Return the (X, Y) coordinate for the center point of the cell that contains the specified text.  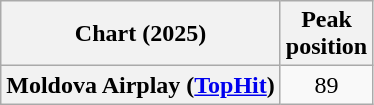
Moldova Airplay (TopHit) (141, 85)
89 (326, 85)
Peakposition (326, 34)
Chart (2025) (141, 34)
